Find where the given text appears and provide that cell's center as [x, y] coordinate. 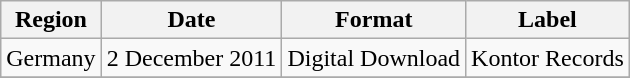
Region [51, 20]
Germany [51, 58]
Digital Download [374, 58]
2 December 2011 [192, 58]
Format [374, 20]
Label [548, 20]
Kontor Records [548, 58]
Date [192, 20]
